Search for the cell housing the specified text and yield its [X, Y] center coordinate. 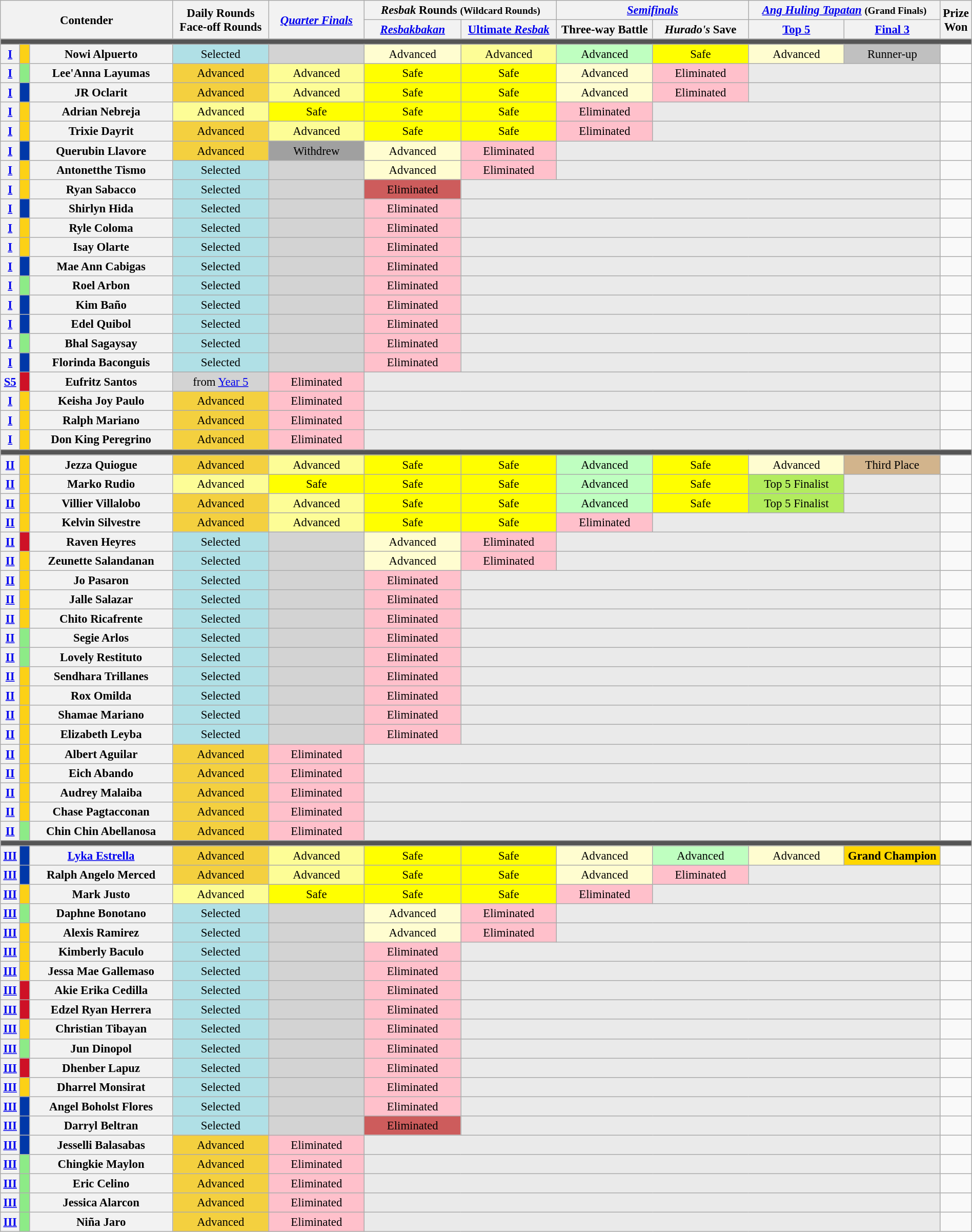
Jesselli Balasabas [101, 1145]
Niña Jaro [101, 1222]
Three-way Battle [605, 30]
Adrian Nebreja [101, 112]
S5 [10, 382]
Final 3 [892, 30]
Ang Huling Tapatan (Grand Finals) [844, 10]
Ralph Mariano [101, 421]
Villier Villalobo [101, 503]
Semifinals [653, 10]
Lee'Anna Layumas [101, 73]
Hurado's Save [700, 30]
Kelvin Silvestre [101, 523]
Jezza Quiogue [101, 465]
Mark Justo [101, 894]
Edzel Ryan Herrera [101, 1010]
Resbak Rounds (Wildcard Rounds) [460, 10]
from Year 5 [220, 382]
Dhenber Lapuz [101, 1068]
Querubin Llavore [101, 151]
Darryl Beltran [101, 1126]
Quarter Finals [317, 19]
Third Place [892, 465]
Eric Celino [101, 1183]
Isay Olarte [101, 247]
Rox Omilda [101, 696]
Segie Arlos [101, 638]
Bhal Sagaysay [101, 344]
Florinda Baconguis [101, 363]
Ryan Sabacco [101, 189]
Chito Ricafrente [101, 619]
Shamae Mariano [101, 716]
Ultimate Resbak [509, 30]
Runner-up [892, 54]
Eufritz Santos [101, 382]
Zeunette Salandanan [101, 561]
Prize Won [956, 19]
Chingkie Maylon [101, 1164]
Mae Ann Cabigas [101, 266]
Don King Peregrino [101, 440]
Trixie Dayrit [101, 131]
Antonetthe Tismo [101, 170]
Jalle Salazar [101, 600]
Grand Champion [892, 856]
Albert Aguilar [101, 754]
Audrey Malaiba [101, 792]
Alexis Ramirez [101, 933]
Nowi Alpuerto [101, 54]
Kim Baño [101, 305]
Angel Boholst Flores [101, 1106]
Raven Heyres [101, 542]
Elizabeth Leyba [101, 734]
Lyka Estrella [101, 856]
Eich Abando [101, 773]
Shirlyn Hida [101, 208]
Akie Erika Cedilla [101, 990]
Kimberly Baculo [101, 952]
Resbakbakan [413, 30]
Edel Quibol [101, 324]
Jessica Alarcon [101, 1203]
Ryle Coloma [101, 228]
Daily RoundsFace-off Rounds [220, 19]
Marko Rudio [101, 484]
Contender [87, 19]
Jo Pasaron [101, 580]
Withdrew [317, 151]
Ralph Angelo Merced [101, 875]
Christian Tibayan [101, 1029]
JR Oclarit [101, 93]
Lovely Restituto [101, 658]
Roel Arbon [101, 286]
Chin Chin Abellanosa [101, 831]
Jun Dinopol [101, 1048]
Daphne Bonotano [101, 913]
Top 5 [797, 30]
Sendhara Trillanes [101, 677]
Chase Pagtacconan [101, 811]
Jessa Mae Gallemaso [101, 971]
Dharrel Monsirat [101, 1087]
Keisha Joy Paulo [101, 401]
